Determine the (X, Y) coordinate at the center of the cell enclosing the given text.  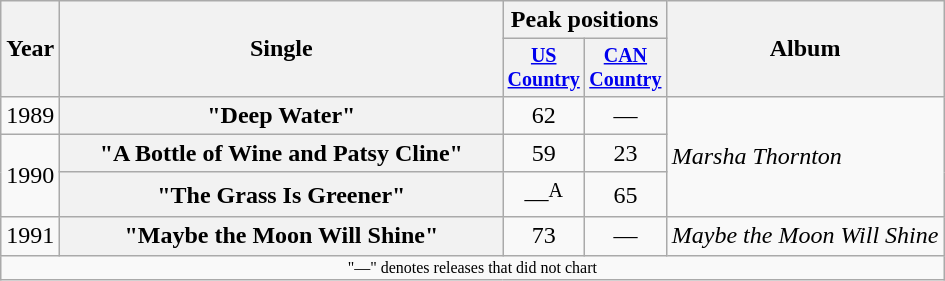
"A Bottle of Wine and Patsy Cline" (282, 153)
59 (544, 153)
Peak positions (584, 20)
1989 (30, 115)
"—" denotes releases that did not chart (472, 267)
Single (282, 49)
CAN Country (626, 68)
1990 (30, 176)
US Country (544, 68)
—A (544, 194)
"The Grass Is Greener" (282, 194)
65 (626, 194)
23 (626, 153)
"Deep Water" (282, 115)
73 (544, 236)
Year (30, 49)
Album (805, 49)
62 (544, 115)
Marsha Thornton (805, 156)
"Maybe the Moon Will Shine" (282, 236)
Maybe the Moon Will Shine (805, 236)
1991 (30, 236)
